From the cell containing the given text, extract its center point as [X, Y] coordinate. 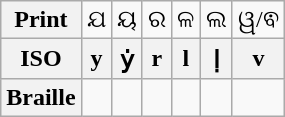
ḷ [216, 59]
ଲ [216, 20]
y [96, 59]
ୟ [128, 20]
ର [156, 20]
l [186, 59]
ẏ [128, 59]
r [156, 59]
v [258, 59]
ଳ [186, 20]
Print [41, 20]
ISO [41, 59]
ଯ [96, 20]
ୱ/ଵ [258, 20]
Braille [41, 97]
